Determine the [x, y] coordinate at the center of the cell enclosing the given text.  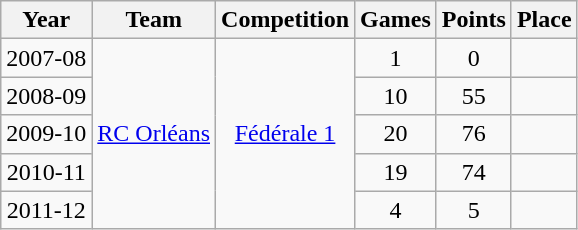
2007-08 [46, 58]
Competition [286, 20]
Fédérale 1 [286, 134]
19 [396, 172]
2010-11 [46, 172]
76 [474, 134]
2009-10 [46, 134]
Year [46, 20]
55 [474, 96]
0 [474, 58]
4 [396, 210]
Points [474, 20]
RC Orléans [154, 134]
1 [396, 58]
5 [474, 210]
Games [396, 20]
2008-09 [46, 96]
20 [396, 134]
74 [474, 172]
10 [396, 96]
Team [154, 20]
2011-12 [46, 210]
Place [544, 20]
